Capture the cell that displays the provided text and extract its (x, y) central coordinate. 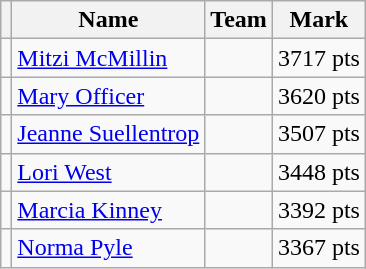
Name (108, 20)
Mary Officer (108, 96)
Lori West (108, 172)
3620 pts (318, 96)
Jeanne Suellentrop (108, 134)
Norma Pyle (108, 248)
3448 pts (318, 172)
Mark (318, 20)
3367 pts (318, 248)
Marcia Kinney (108, 210)
Team (239, 20)
3507 pts (318, 134)
3717 pts (318, 58)
3392 pts (318, 210)
Mitzi McMillin (108, 58)
